Capture the cell that displays the provided text and extract its [x, y] central coordinate. 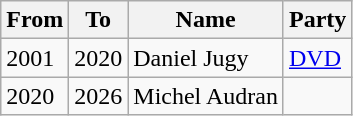
To [98, 20]
2001 [35, 58]
Michel Audran [206, 96]
DVD [317, 58]
Daniel Jugy [206, 58]
From [35, 20]
Party [317, 20]
Name [206, 20]
2026 [98, 96]
